Capture the cell that displays the provided text and extract its (X, Y) central coordinate. 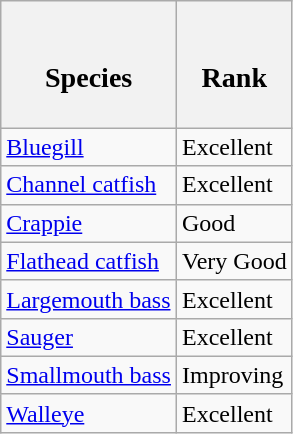
Species (89, 64)
Flathead catfish (89, 261)
Good (234, 223)
Bluegill (89, 147)
Channel catfish (89, 185)
Largemouth bass (89, 299)
Rank (234, 64)
Very Good (234, 261)
Smallmouth bass (89, 375)
Crappie (89, 223)
Improving (234, 375)
Walleye (89, 413)
Sauger (89, 337)
